Scan for the cell matching the given text and deliver its (x, y) coordinate at center. 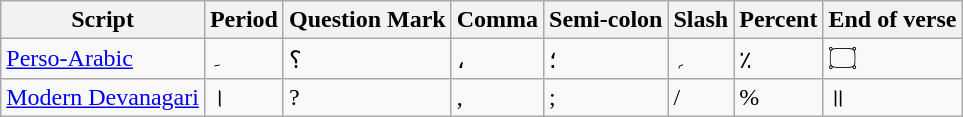
Perso-Arabic (103, 59)
Percent (778, 20)
؟ (367, 59)
Comma (497, 20)
॥ (892, 97)
Modern Devanagari (103, 97)
? (367, 97)
Question Mark (367, 20)
/ (701, 97)
, (497, 97)
Script (103, 20)
۔ (244, 59)
End of verse (892, 20)
، (497, 59)
Slash (701, 20)
; (606, 97)
Period (244, 20)
٪ (778, 59)
۝ (892, 59)
؍ (701, 59)
؛ (606, 59)
% (778, 97)
Semi-colon (606, 20)
। (244, 97)
